Detect which cell encompasses the target text, then output its (X, Y) center coordinate. 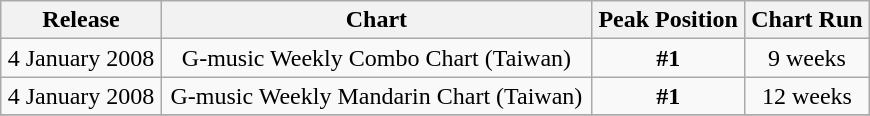
Release (81, 20)
Peak Position (668, 20)
9 weeks (808, 58)
Chart Run (808, 20)
Chart (376, 20)
12 weeks (808, 96)
G-music Weekly Mandarin Chart (Taiwan) (376, 96)
G-music Weekly Combo Chart (Taiwan) (376, 58)
